Find where the given text appears and provide that cell's center as (X, Y) coordinate. 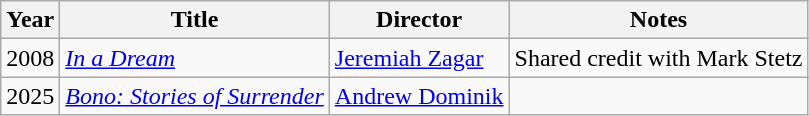
Bono: Stories of Surrender (194, 96)
Notes (658, 20)
Year (30, 20)
Title (194, 20)
2025 (30, 96)
Andrew Dominik (419, 96)
In a Dream (194, 58)
Jeremiah Zagar (419, 58)
Director (419, 20)
2008 (30, 58)
Shared credit with Mark Stetz (658, 58)
